Scan for the cell matching the given text and deliver its [x, y] coordinate at center. 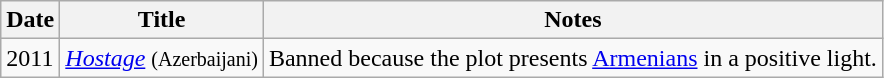
Banned because the plot presents Armenians in a positive light. [572, 58]
Title [162, 20]
Date [30, 20]
2011 [30, 58]
Hostage (Azerbaijani) [162, 58]
Notes [572, 20]
